Extract the (X, Y) coordinate from the center of the cell holding the provided text.  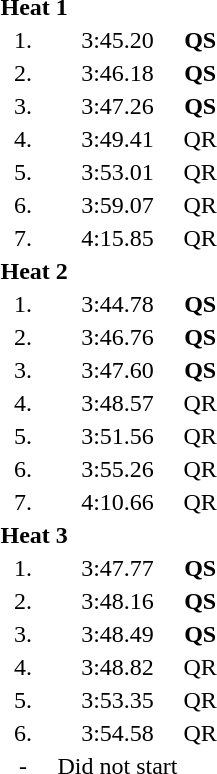
3:48.82 (118, 667)
3:49.41 (118, 139)
4:10.66 (118, 502)
3:54.58 (118, 733)
3:46.76 (118, 337)
3:53.35 (118, 700)
3:48.16 (118, 601)
3:55.26 (118, 469)
3:45.20 (118, 40)
3:47.77 (118, 568)
3:44.78 (118, 304)
3:53.01 (118, 172)
3:47.26 (118, 106)
3:51.56 (118, 436)
3:48.49 (118, 634)
4:15.85 (118, 238)
3:48.57 (118, 403)
3:47.60 (118, 370)
3:46.18 (118, 73)
3:59.07 (118, 205)
